Return the (x, y) coordinate for the center point of the cell that contains the specified text.  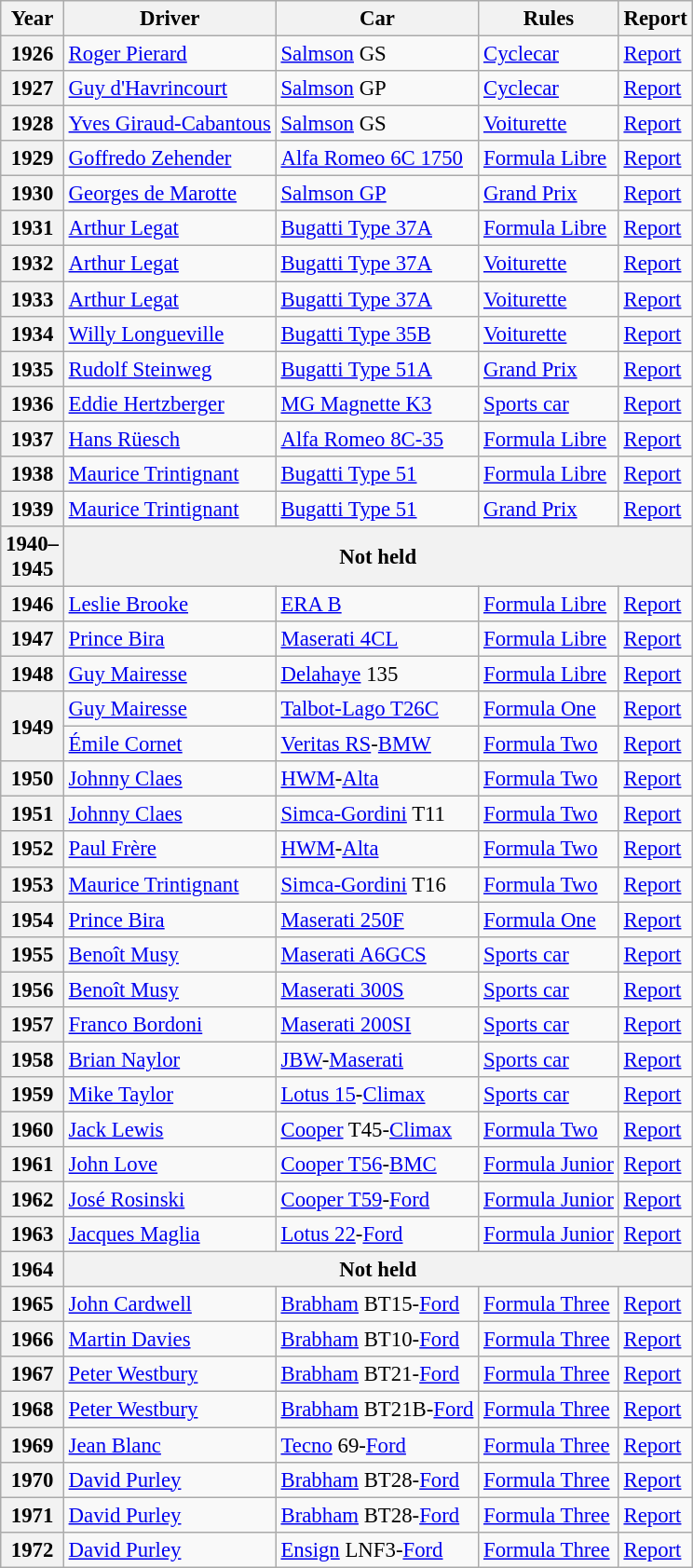
Brabham BT10-Ford (377, 1340)
JBW-Maserati (377, 1059)
1962 (33, 1200)
Brabham BT21-Ford (377, 1374)
Brian Naylor (170, 1059)
Talbot-Lago T26C (377, 709)
Roger Pierard (170, 54)
1970 (33, 1479)
Bugatti Type 35B (377, 334)
1967 (33, 1374)
1959 (33, 1095)
Alfa Romeo 8C-35 (377, 439)
John Love (170, 1165)
Lotus 15-Climax (377, 1095)
Maserati 250F (377, 920)
1935 (33, 369)
Bugatti Type 51A (377, 369)
1969 (33, 1445)
1949 (33, 727)
1958 (33, 1059)
Georges de Marotte (170, 194)
1927 (33, 89)
1966 (33, 1340)
1960 (33, 1129)
Rudolf Steinweg (170, 369)
Franco Bordoni (170, 1025)
1950 (33, 779)
Willy Longueville (170, 334)
Mike Taylor (170, 1095)
Veritas RS-BMW (377, 744)
Driver (170, 19)
1972 (33, 1549)
1926 (33, 54)
Simca-Gordini T16 (377, 884)
Jacques Maglia (170, 1234)
1964 (33, 1270)
1971 (33, 1515)
Year (33, 19)
1932 (33, 264)
1930 (33, 194)
Simca-Gordini T11 (377, 814)
Eddie Hertzberger (170, 403)
1955 (33, 954)
Alfa Romeo 6C 1750 (377, 158)
1965 (33, 1304)
1946 (33, 604)
Maserati 300S (377, 989)
Jack Lewis (170, 1129)
Cooper T59-Ford (377, 1200)
1933 (33, 299)
Ensign LNF3-Ford (377, 1549)
Car (377, 19)
1947 (33, 639)
José Rosinski (170, 1200)
Yves Giraud-Cabantous (170, 124)
Tecno 69-Ford (377, 1445)
Goffredo Zehender (170, 158)
Guy d'Havrincourt (170, 89)
Leslie Brooke (170, 604)
1931 (33, 228)
1968 (33, 1410)
Brabham BT21B-Ford (377, 1410)
1952 (33, 850)
Maserati 4CL (377, 639)
1929 (33, 158)
1938 (33, 474)
1934 (33, 334)
Émile Cornet (170, 744)
1940–1945 (33, 557)
Jean Blanc (170, 1445)
1948 (33, 675)
1961 (33, 1165)
Brabham BT15-Ford (377, 1304)
1963 (33, 1234)
1956 (33, 989)
Martin Davies (170, 1340)
1936 (33, 403)
ERA B (377, 604)
Delahaye 135 (377, 675)
Maserati A6GCS (377, 954)
Paul Frère (170, 850)
Cooper T45-Climax (377, 1129)
MG Magnette K3 (377, 403)
1951 (33, 814)
1953 (33, 884)
Lotus 22-Ford (377, 1234)
Hans Rüesch (170, 439)
1937 (33, 439)
Rules (549, 19)
1957 (33, 1025)
Maserati 200SI (377, 1025)
Cooper T56-BMC (377, 1165)
1954 (33, 920)
1939 (33, 509)
1928 (33, 124)
John Cardwell (170, 1304)
